Scan for the cell matching the given text and deliver its (x, y) coordinate at center. 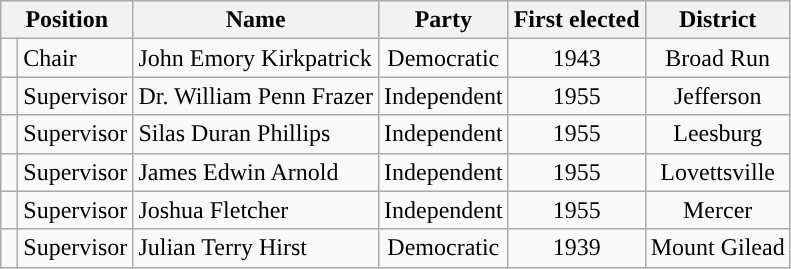
Leesburg (718, 134)
John Emory Kirkpatrick (256, 58)
First elected (576, 20)
Chair (76, 58)
Julian Terry Hirst (256, 248)
Joshua Fletcher (256, 210)
James Edwin Arnold (256, 172)
1939 (576, 248)
1943 (576, 58)
Mount Gilead (718, 248)
Silas Duran Phillips (256, 134)
Party (443, 20)
Position (67, 20)
Lovettsville (718, 172)
Name (256, 20)
District (718, 20)
Mercer (718, 210)
Dr. William Penn Frazer (256, 96)
Jefferson (718, 96)
Broad Run (718, 58)
